For the text-containing cell, return its midpoint in (x, y) coordinate format. 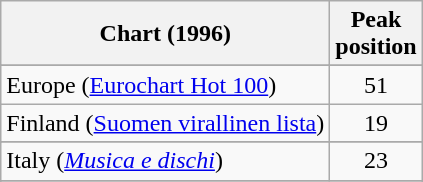
19 (376, 123)
Finland (Suomen virallinen lista) (166, 123)
51 (376, 85)
Italy (Musica e dischi) (166, 161)
Chart (1996) (166, 34)
Europe (Eurochart Hot 100) (166, 85)
Peakposition (376, 34)
23 (376, 161)
